Output the (x, y) coordinate of the center of the cell containing the given text.  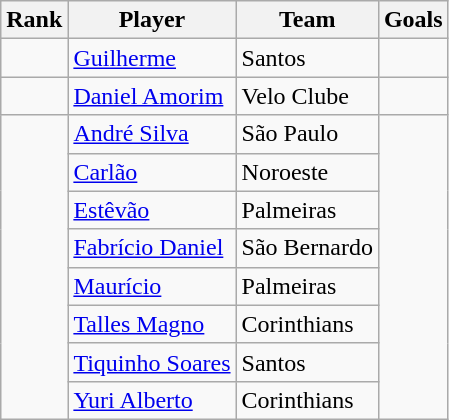
Fabrício Daniel (152, 248)
Carlão (152, 172)
Goals (413, 20)
Daniel Amorim (152, 96)
Player (152, 20)
Talles Magno (152, 324)
Guilherme (152, 58)
Rank (34, 20)
Estêvão (152, 210)
São Bernardo (307, 248)
Yuri Alberto (152, 400)
André Silva (152, 134)
São Paulo (307, 134)
Velo Clube (307, 96)
Maurício (152, 286)
Noroeste (307, 172)
Team (307, 20)
Tiquinho Soares (152, 362)
